Output the (x, y) coordinate of the center of the cell containing the given text.  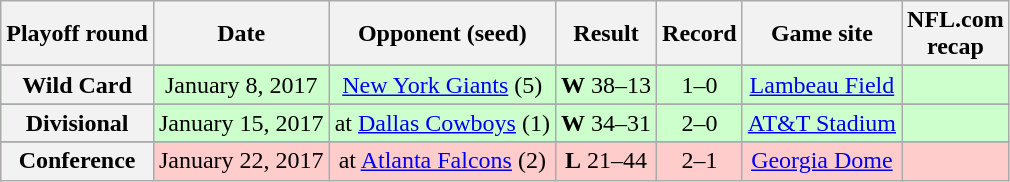
January 15, 2017 (241, 123)
Georgia Dome (822, 161)
Conference (78, 161)
2–1 (700, 161)
Opponent (seed) (442, 34)
1–0 (700, 85)
January 8, 2017 (241, 85)
NFL.comrecap (956, 34)
New York Giants (5) (442, 85)
Lambeau Field (822, 85)
Result (606, 34)
W 38–13 (606, 85)
Divisional (78, 123)
Playoff round (78, 34)
Date (241, 34)
at Atlanta Falcons (2) (442, 161)
AT&T Stadium (822, 123)
W 34–31 (606, 123)
2–0 (700, 123)
at Dallas Cowboys (1) (442, 123)
Wild Card (78, 85)
January 22, 2017 (241, 161)
L 21–44 (606, 161)
Game site (822, 34)
Record (700, 34)
